Extract the [x, y] coordinate from the center of the cell holding the provided text.  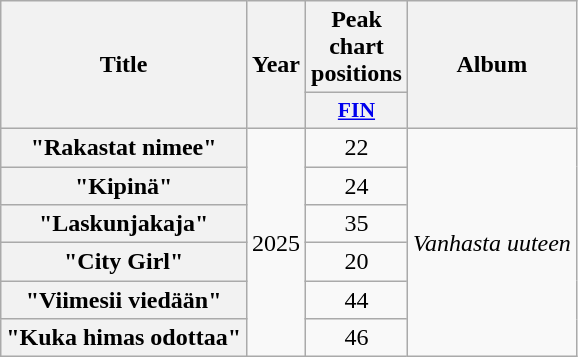
"Viimesii viedään" [124, 300]
24 [357, 185]
"Rakastat nimee" [124, 147]
"Kipinä" [124, 185]
Vanhasta uuteen [492, 242]
Album [492, 65]
2025 [276, 242]
22 [357, 147]
Year [276, 65]
"Kuka himas odottaa" [124, 338]
20 [357, 262]
FIN [357, 111]
Peak chart positions [357, 47]
Title [124, 65]
46 [357, 338]
"City Girl" [124, 262]
44 [357, 300]
"Laskunjakaja" [124, 224]
35 [357, 224]
